For the text-containing cell, return its midpoint in (x, y) coordinate format. 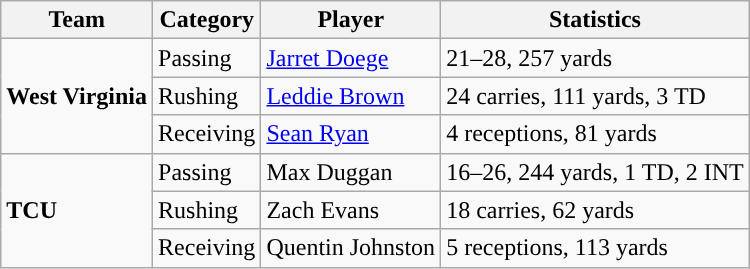
Leddie Brown (351, 96)
Team (77, 20)
21–28, 257 yards (596, 58)
Category (207, 20)
4 receptions, 81 yards (596, 134)
Jarret Doege (351, 58)
Sean Ryan (351, 134)
West Virginia (77, 96)
24 carries, 111 yards, 3 TD (596, 96)
Statistics (596, 20)
5 receptions, 113 yards (596, 248)
18 carries, 62 yards (596, 210)
16–26, 244 yards, 1 TD, 2 INT (596, 172)
Max Duggan (351, 172)
Quentin Johnston (351, 248)
Player (351, 20)
TCU (77, 210)
Zach Evans (351, 210)
